Return the (x, y) coordinate for the center point of the cell that contains the specified text.  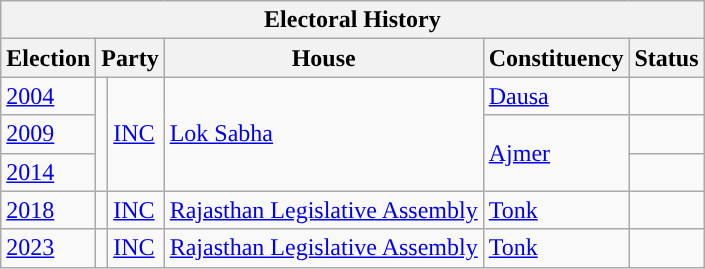
Party (130, 58)
Election (48, 58)
Status (666, 58)
Dausa (556, 96)
Lok Sabha (324, 134)
House (324, 58)
2023 (48, 248)
2014 (48, 172)
Electoral History (352, 20)
Ajmer (556, 153)
Constituency (556, 58)
2004 (48, 96)
2009 (48, 134)
2018 (48, 210)
